Locate the cell with the specified text and output its (X, Y) center coordinate. 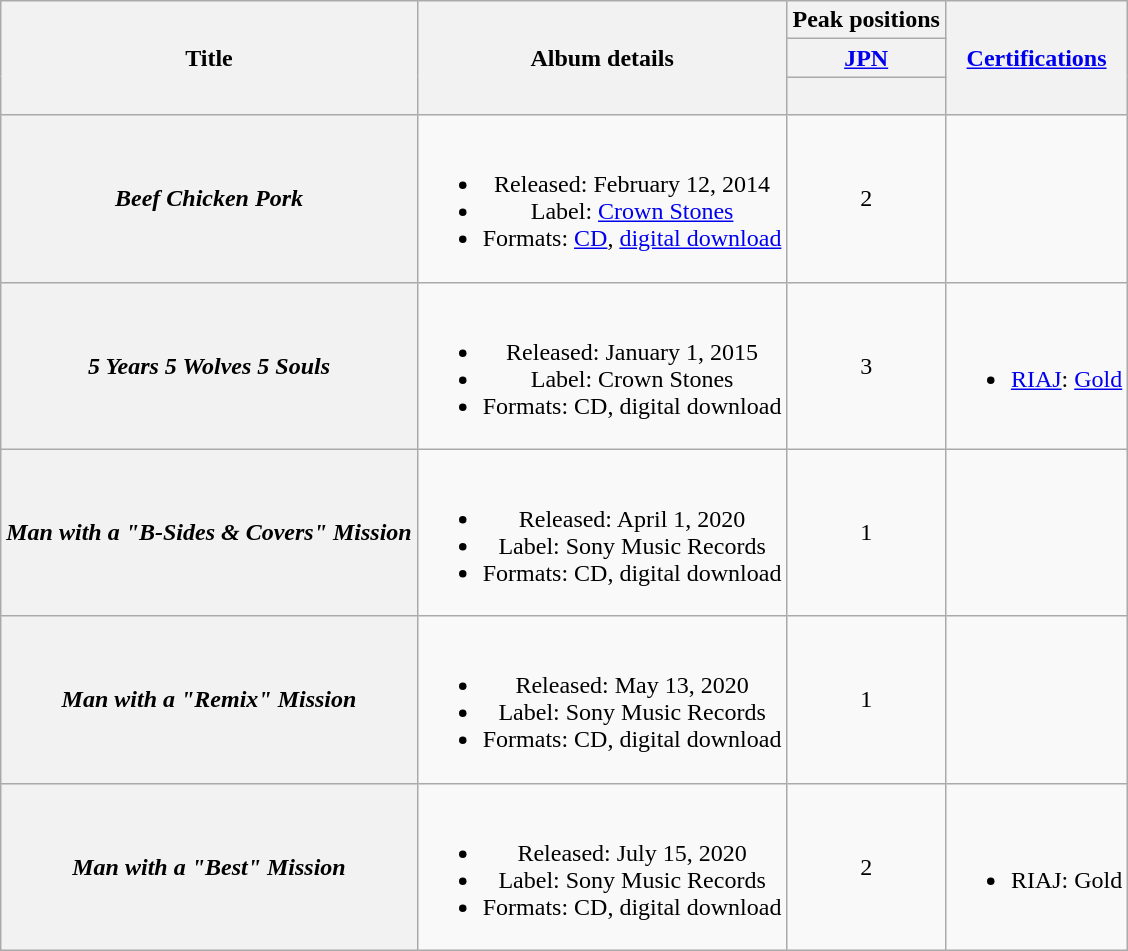
Title (209, 58)
Man with a "Remix" Mission (209, 700)
Released: January 1, 2015Label: Crown StonesFormats: CD, digital download (602, 366)
3 (866, 366)
Peak positions (866, 20)
JPN (866, 58)
Man with a "B-Sides & Covers" Mission (209, 532)
Beef Chicken Pork (209, 198)
Released: July 15, 2020Label: Sony Music RecordsFormats: CD, digital download (602, 866)
Released: May 13, 2020Label: Sony Music RecordsFormats: CD, digital download (602, 700)
Man with a "Best" Mission (209, 866)
Released: February 12, 2014Label: Crown StonesFormats: CD, digital download (602, 198)
Certifications (1036, 58)
Album details (602, 58)
Released: April 1, 2020Label: Sony Music RecordsFormats: CD, digital download (602, 532)
5 Years 5 Wolves 5 Souls (209, 366)
